Capture the cell that displays the provided text and extract its (x, y) central coordinate. 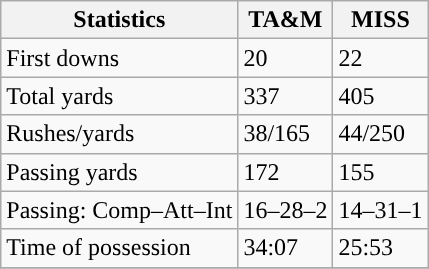
TA&M (286, 20)
155 (380, 172)
25:53 (380, 248)
Total yards (120, 96)
14–31–1 (380, 210)
172 (286, 172)
337 (286, 96)
Passing: Comp–Att–Int (120, 210)
34:07 (286, 248)
Rushes/yards (120, 134)
MISS (380, 20)
44/250 (380, 134)
16–28–2 (286, 210)
22 (380, 58)
20 (286, 58)
First downs (120, 58)
405 (380, 96)
Passing yards (120, 172)
Time of possession (120, 248)
Statistics (120, 20)
38/165 (286, 134)
